For the text-containing cell, return its midpoint in [x, y] coordinate format. 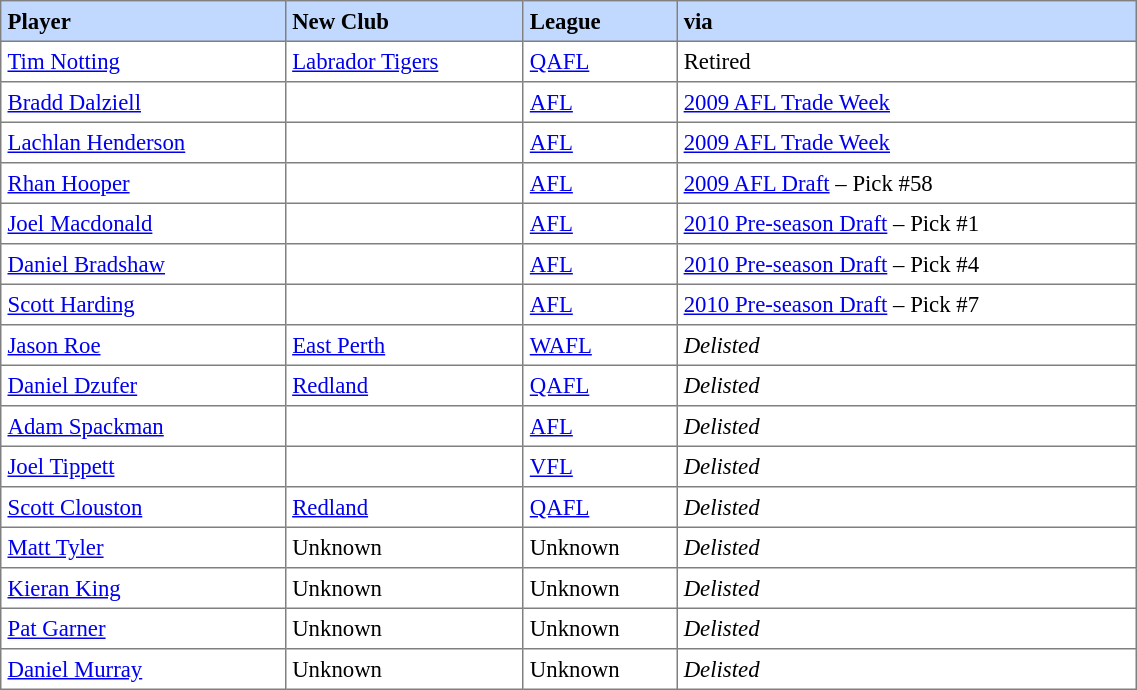
2010 Pre-season Draft – Pick #7 [907, 304]
Jason Roe [144, 345]
2009 AFL Draft – Pick #58 [907, 183]
Daniel Bradshaw [144, 264]
Joel Macdonald [144, 223]
WAFL [600, 345]
2010 Pre-season Draft – Pick #4 [907, 264]
Labrador Tigers [404, 61]
Scott Harding [144, 304]
Tim Notting [144, 61]
Daniel Murray [144, 669]
Scott Clouston [144, 507]
Bradd Dalziell [144, 102]
New Club [404, 21]
VFL [600, 466]
East Perth [404, 345]
Pat Garner [144, 628]
Kieran King [144, 588]
Player [144, 21]
League [600, 21]
via [907, 21]
Retired [907, 61]
Joel Tippett [144, 466]
Adam Spackman [144, 426]
Rhan Hooper [144, 183]
Matt Tyler [144, 547]
Lachlan Henderson [144, 142]
2010 Pre-season Draft – Pick #1 [907, 223]
Daniel Dzufer [144, 385]
